Locate the cell with the specified text and output its (x, y) center coordinate. 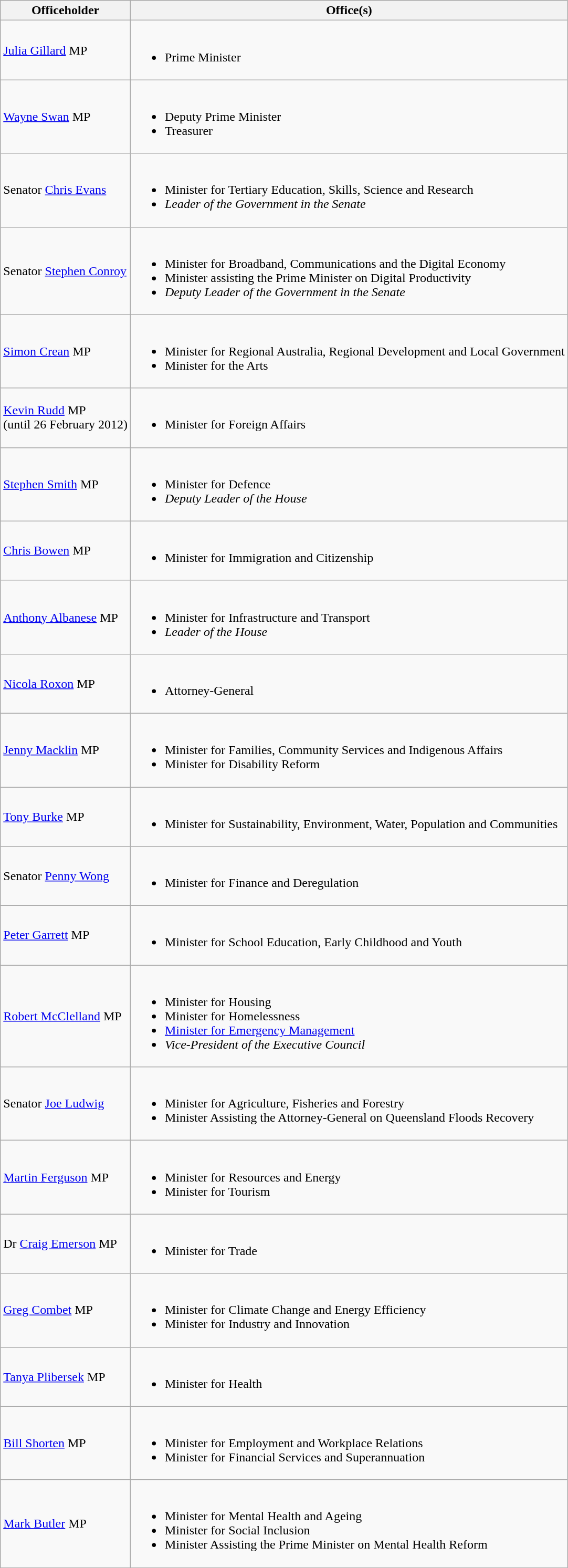
Minister for Tertiary Education, Skills, Science and ResearchLeader of the Government in the Senate (349, 190)
Minister for DefenceDeputy Leader of the House (349, 484)
Minister for Agriculture, Fisheries and ForestryMinister Assisting the Attorney-General on Queensland Floods Recovery (349, 1104)
Officeholder (66, 11)
Minister for School Education, Early Childhood and Youth (349, 936)
Minister for HousingMinister for HomelessnessMinister for Emergency ManagementVice-President of the Executive Council (349, 1016)
Simon Crean MP (66, 351)
Minister for Employment and Workplace RelationsMinister for Financial Services and Superannuation (349, 1443)
Bill Shorten MP (66, 1443)
Minister for Regional Australia, Regional Development and Local GovernmentMinister for the Arts (349, 351)
Minister for Health (349, 1377)
Stephen Smith MP (66, 484)
Minister for Trade (349, 1243)
Minister for Resources and EnergyMinister for Tourism (349, 1177)
Minister for Sustainability, Environment, Water, Population and Communities (349, 816)
Minister for Immigration and Citizenship (349, 550)
Prime Minister (349, 50)
Martin Ferguson MP (66, 1177)
Mark Butler MP (66, 1524)
Senator Stephen Conroy (66, 271)
Office(s) (349, 11)
Minister for Climate Change and Energy EfficiencyMinister for Industry and Innovation (349, 1310)
Dr Craig Emerson MP (66, 1243)
Peter Garrett MP (66, 936)
Anthony Albanese MP (66, 617)
Minister for Infrastructure and TransportLeader of the House (349, 617)
Minister for Mental Health and AgeingMinister for Social InclusionMinister Assisting the Prime Minister on Mental Health Reform (349, 1524)
Senator Chris Evans (66, 190)
Deputy Prime MinisterTreasurer (349, 117)
Kevin Rudd MP(until 26 February 2012) (66, 418)
Julia Gillard MP (66, 50)
Tanya Plibersek MP (66, 1377)
Attorney-General (349, 684)
Wayne Swan MP (66, 117)
Chris Bowen MP (66, 550)
Minister for Finance and Deregulation (349, 876)
Senator Joe Ludwig (66, 1104)
Nicola Roxon MP (66, 684)
Minister for Foreign Affairs (349, 418)
Robert McClelland MP (66, 1016)
Senator Penny Wong (66, 876)
Minister for Families, Community Services and Indigenous AffairsMinister for Disability Reform (349, 750)
Greg Combet MP (66, 1310)
Jenny Macklin MP (66, 750)
Tony Burke MP (66, 816)
